Output the (X, Y) coordinate of the center of the cell containing the given text.  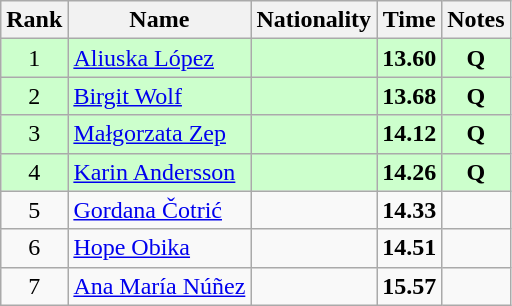
Birgit Wolf (160, 96)
3 (34, 134)
Ana María Núñez (160, 286)
13.60 (410, 58)
14.12 (410, 134)
2 (34, 96)
Time (410, 20)
14.51 (410, 248)
Notes (476, 20)
4 (34, 172)
14.26 (410, 172)
Name (160, 20)
Karin Andersson (160, 172)
Hope Obika (160, 248)
Małgorzata Zep (160, 134)
1 (34, 58)
14.33 (410, 210)
6 (34, 248)
Nationality (314, 20)
15.57 (410, 286)
13.68 (410, 96)
7 (34, 286)
5 (34, 210)
Gordana Čotrić (160, 210)
Rank (34, 20)
Aliuska López (160, 58)
